Extract the (x, y) coordinate from the center of the cell holding the provided text.  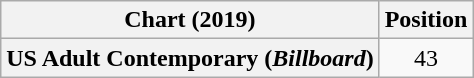
US Adult Contemporary (Billboard) (190, 58)
Chart (2019) (190, 20)
43 (426, 58)
Position (426, 20)
